Pinpoint the cell where the given text exists, returning its (X, Y) midpoint coordinate. 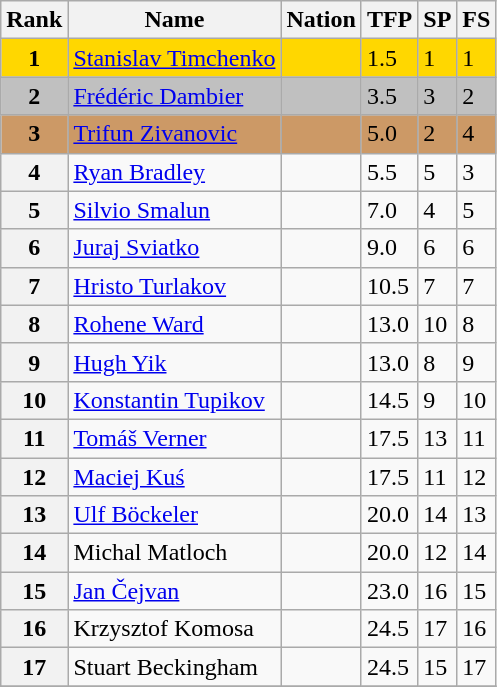
Jan Čejvan (174, 591)
Name (174, 20)
10.5 (389, 286)
Michal Matloch (174, 553)
Trifun Zivanovic (174, 134)
Maciej Kuś (174, 477)
Nation (321, 20)
FS (476, 20)
Tomáš Verner (174, 438)
9.0 (389, 248)
Rohene Ward (174, 324)
Stuart Beckingham (174, 667)
Rank (34, 20)
Hugh Yik (174, 362)
Krzysztof Komosa (174, 629)
Konstantin Tupikov (174, 400)
SP (438, 20)
23.0 (389, 591)
14.5 (389, 400)
Silvio Smalun (174, 210)
TFP (389, 20)
Ryan Bradley (174, 172)
7.0 (389, 210)
Stanislav Timchenko (174, 58)
Ulf Böckeler (174, 515)
Frédéric Dambier (174, 96)
Hristo Turlakov (174, 286)
5.5 (389, 172)
1.5 (389, 58)
5.0 (389, 134)
Juraj Sviatko (174, 248)
3.5 (389, 96)
